Identify which cell holds the provided text, then report its (x, y) central coordinate. 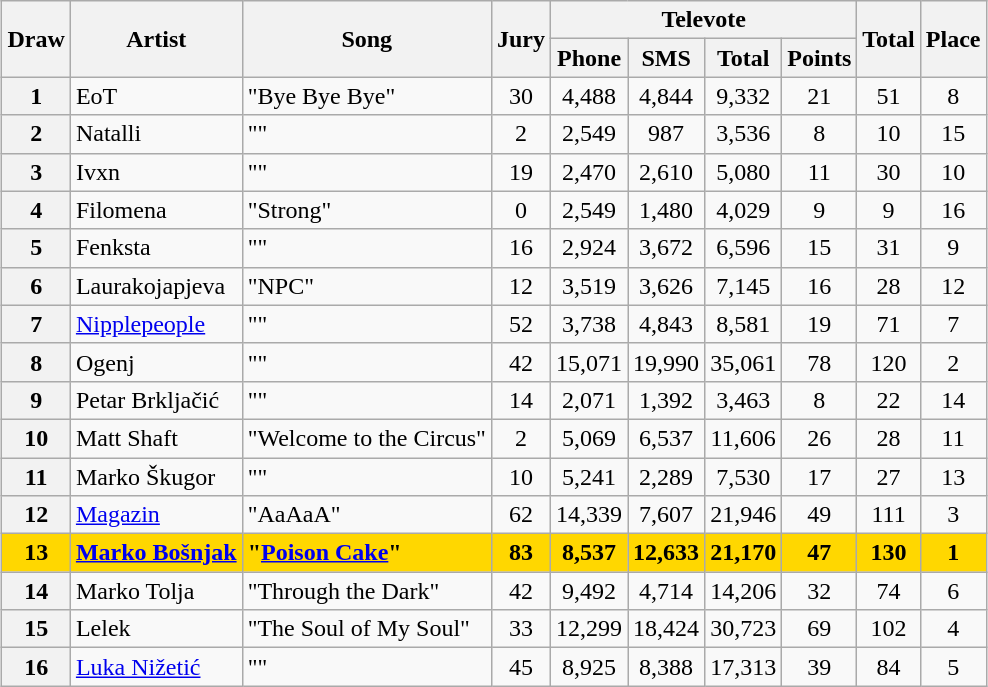
Artist (156, 39)
1,392 (666, 400)
21,946 (744, 515)
Marko Tolja (156, 591)
5,069 (590, 438)
32 (820, 591)
SMS (666, 58)
130 (889, 553)
83 (520, 553)
84 (889, 667)
8,925 (590, 667)
"Through the Dark" (366, 591)
4,029 (744, 210)
78 (820, 362)
Luka Nižetić (156, 667)
"Bye Bye Bye" (366, 96)
120 (889, 362)
987 (666, 134)
102 (889, 629)
111 (889, 515)
7,607 (666, 515)
"Welcome to the Circus" (366, 438)
Jury (520, 39)
33 (520, 629)
12,633 (666, 553)
15,071 (590, 362)
0 (520, 210)
2,071 (590, 400)
17 (820, 477)
7,530 (744, 477)
3,463 (744, 400)
Laurakojapjeva (156, 286)
74 (889, 591)
Place (953, 39)
EoT (156, 96)
3,519 (590, 286)
Magazin (156, 515)
Natalli (156, 134)
49 (820, 515)
2,289 (666, 477)
8,581 (744, 324)
"The Soul of My Soul" (366, 629)
2,924 (590, 248)
Lelek (156, 629)
47 (820, 553)
51 (889, 96)
26 (820, 438)
3,672 (666, 248)
19,990 (666, 362)
18,424 (666, 629)
Points (820, 58)
Televote (704, 20)
5,241 (590, 477)
12,299 (590, 629)
21 (820, 96)
5,080 (744, 172)
8,388 (666, 667)
30,723 (744, 629)
7,145 (744, 286)
4,488 (590, 96)
"Poison Cake" (366, 553)
Marko Bošnjak (156, 553)
52 (520, 324)
71 (889, 324)
Filomena (156, 210)
Draw (36, 39)
69 (820, 629)
"NPC" (366, 286)
27 (889, 477)
Petar Brkljačić (156, 400)
6,537 (666, 438)
4,714 (666, 591)
3,738 (590, 324)
2,610 (666, 172)
Song (366, 39)
8,537 (590, 553)
Fenksta (156, 248)
22 (889, 400)
9,492 (590, 591)
Nipplepeople (156, 324)
"AaAaA" (366, 515)
Marko Škugor (156, 477)
3,536 (744, 134)
Phone (590, 58)
Ivxn (156, 172)
14,206 (744, 591)
"Strong" (366, 210)
4,843 (666, 324)
2,470 (590, 172)
17,313 (744, 667)
6,596 (744, 248)
4,844 (666, 96)
45 (520, 667)
3,626 (666, 286)
35,061 (744, 362)
1,480 (666, 210)
62 (520, 515)
31 (889, 248)
9,332 (744, 96)
14,339 (590, 515)
21,170 (744, 553)
39 (820, 667)
Ogenj (156, 362)
Matt Shaft (156, 438)
11,606 (744, 438)
